Scan for the cell matching the given text and deliver its (X, Y) coordinate at center. 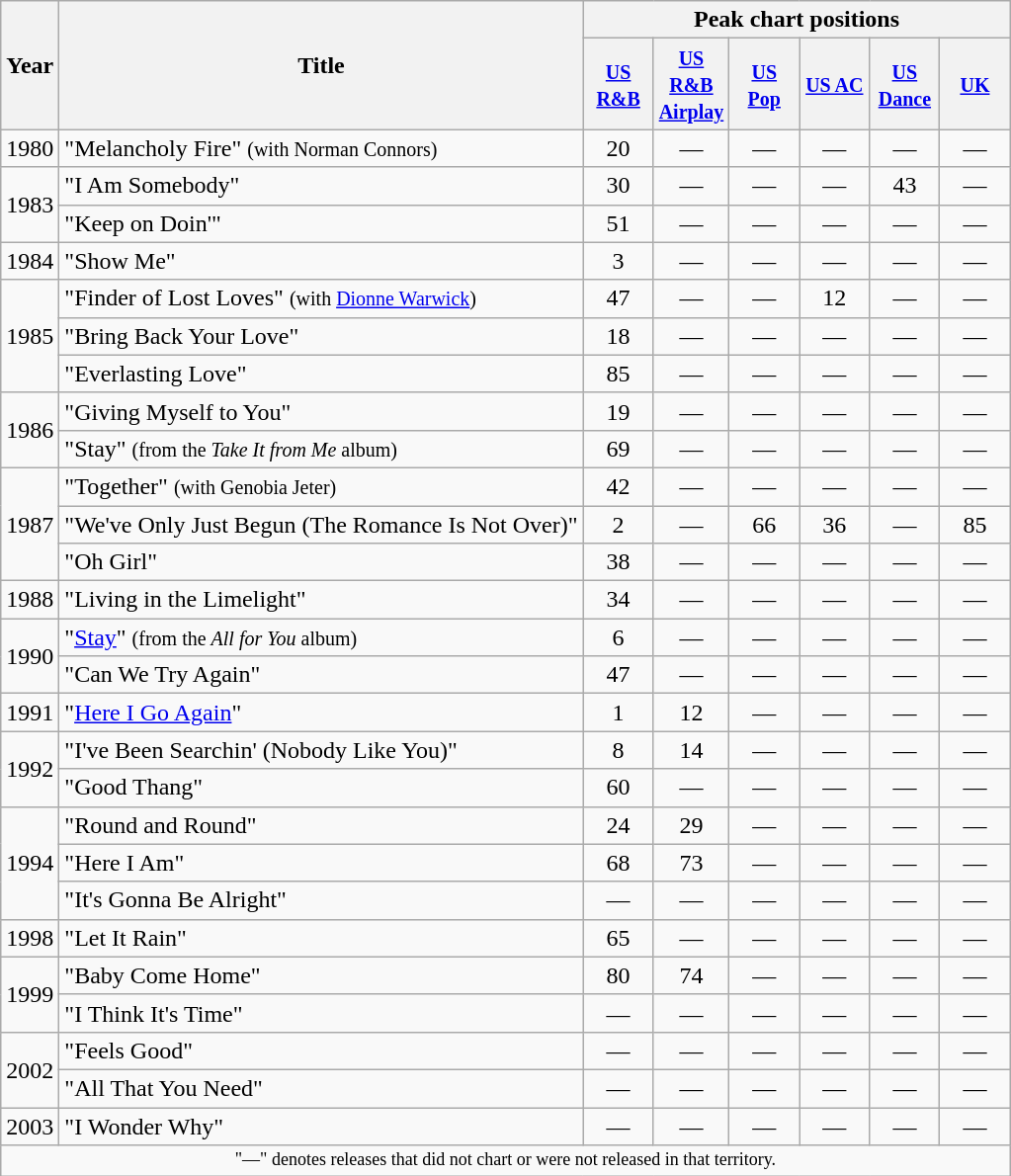
Title (321, 65)
"Everlasting Love" (321, 374)
43 (905, 186)
38 (619, 562)
— (974, 900)
20 (619, 148)
1980 (30, 148)
73 (692, 863)
"All That You Need" (321, 1088)
"Melancholy Fire" (with Norman Connors) (321, 148)
18 (619, 336)
1987 (30, 524)
"Can We Try Again" (321, 675)
"I Think It's Time" (321, 1013)
"Bring Back Your Love" (321, 336)
"Finder of Lost Loves" (with Dionne Warwick) (321, 298)
US AC (834, 84)
"Let It Rain" (321, 938)
1994 (30, 863)
US Dance (905, 84)
2003 (30, 1126)
1983 (30, 205)
51 (619, 223)
68 (619, 863)
"Living in the Limelight" (321, 600)
24 (619, 825)
"Good Thang" (321, 788)
29 (692, 825)
1988 (30, 600)
"Round and Round" (321, 825)
74 (692, 975)
"Stay" (from the All for You album) (321, 637)
30 (619, 186)
42 (619, 486)
Peak chart positions (797, 20)
US R&B (619, 84)
1991 (30, 713)
1990 (30, 656)
"—" denotes releases that did not chart or were not released in that territory. (506, 1160)
3 (619, 261)
65 (619, 938)
"I Am Somebody" (321, 186)
"Stay" (from the Take It from Me album) (321, 449)
"Here I Go Again" (321, 713)
US R&B Airplay (692, 84)
69 (619, 449)
36 (834, 525)
2 (619, 525)
1 (619, 713)
"Feels Good" (321, 1050)
1998 (30, 938)
60 (619, 788)
1984 (30, 261)
1985 (30, 336)
19 (619, 411)
"Baby Come Home" (321, 975)
1999 (30, 994)
"Giving Myself to You" (321, 411)
"I Wonder Why" (321, 1126)
"It's Gonna Be Alright" (321, 900)
"Here I Am" (321, 863)
1992 (30, 769)
"Keep on Doin'" (321, 223)
14 (692, 750)
8 (619, 750)
"I've Been Searchin' (Nobody Like You)" (321, 750)
80 (619, 975)
"Oh Girl" (321, 562)
Year (30, 65)
6 (619, 637)
"We've Only Just Begun (The Romance Is Not Over)" (321, 525)
"Show Me" (321, 261)
US Pop (765, 84)
"Together" (with Genobia Jeter) (321, 486)
1986 (30, 430)
34 (619, 600)
66 (765, 525)
2002 (30, 1069)
UK (974, 84)
